Scan for the cell matching the given text and deliver its [X, Y] coordinate at center. 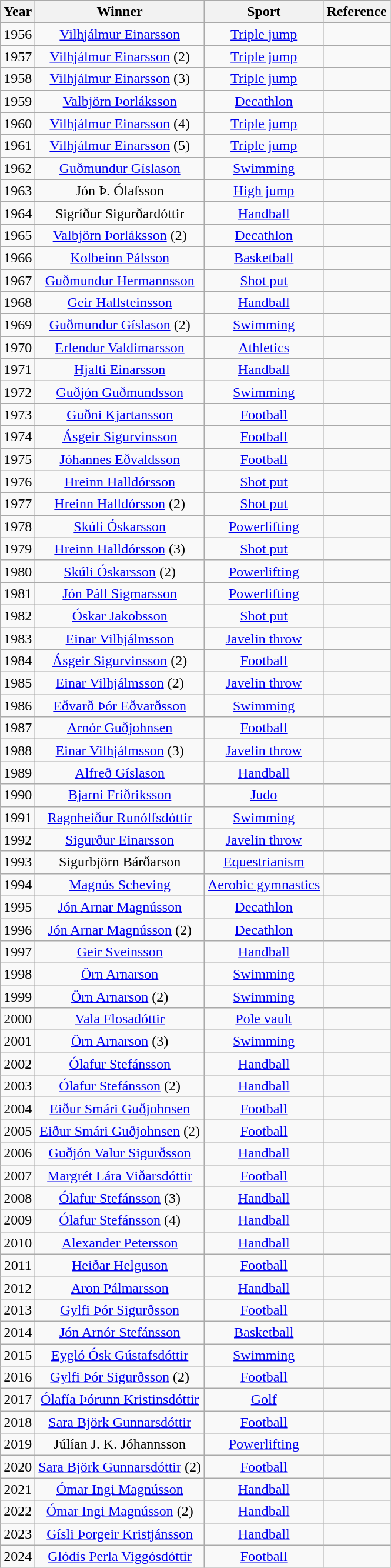
1957 [18, 56]
Guðjón Guðmundsson [120, 392]
1995 [18, 907]
1996 [18, 929]
Ómar Ingi Magnússon [120, 1489]
Hreinn Halldórsson [120, 482]
Hreinn Halldórsson (2) [120, 504]
Jón Arnar Magnússon [120, 907]
2017 [18, 1400]
Judo [263, 795]
1987 [18, 728]
Ólafía Þórunn Kristinsdóttir [120, 1400]
1986 [18, 706]
1997 [18, 952]
1990 [18, 795]
Einar Vilhjálmsson (2) [120, 683]
Ólafur Stefánsson (3) [120, 1198]
2008 [18, 1198]
Ólafur Stefánsson (2) [120, 1086]
Guðmundur Gíslason (2) [120, 325]
Eiður Smári Guðjohnsen [120, 1109]
Örn Arnarson (2) [120, 997]
1960 [18, 124]
Eygló Ósk Gústafsdóttir [120, 1355]
Eðvarð Þór Eðvarðsson [120, 706]
1991 [18, 818]
Glódís Perla Viggósdóttir [120, 1556]
Bjarni Friðriksson [120, 795]
1978 [18, 526]
Jón Þ. Ólafsson [120, 191]
2012 [18, 1287]
Aron Pálmarsson [120, 1287]
Ásgeir Sigurvinsson (2) [120, 661]
2005 [18, 1131]
Pole vault [263, 1019]
1994 [18, 885]
Hjalti Einarsson [120, 370]
2001 [18, 1042]
2022 [18, 1512]
1964 [18, 213]
2021 [18, 1489]
Ólafur Stefánsson [120, 1064]
Sigurbjörn Bárðarson [120, 862]
1972 [18, 392]
Alfreð Gíslason [120, 773]
1983 [18, 638]
Óskar Jakobsson [120, 616]
1959 [18, 101]
Guðjón Valur Sigurðsson [120, 1153]
2023 [18, 1534]
Skúli Óskarsson [120, 526]
1965 [18, 235]
Geir Sveinsson [120, 952]
1984 [18, 661]
2014 [18, 1332]
1993 [18, 862]
Sara Björk Gunnarsdóttir (2) [120, 1467]
1975 [18, 459]
2010 [18, 1243]
Sigríður Sigurðardóttir [120, 213]
2016 [18, 1377]
Magnús Scheving [120, 885]
Sigurður Einarsson [120, 840]
1998 [18, 974]
1967 [18, 281]
Equestrianism [263, 862]
1980 [18, 571]
1956 [18, 34]
2018 [18, 1422]
2020 [18, 1467]
1958 [18, 79]
2011 [18, 1265]
1999 [18, 997]
Arnór Guðjohnsen [120, 728]
Jón Arnar Magnússon (2) [120, 929]
Valbjörn Þorláksson [120, 101]
1962 [18, 168]
Erlendur Valdimarsson [120, 348]
2000 [18, 1019]
Guðni Kjartansson [120, 415]
High jump [263, 191]
1988 [18, 750]
2024 [18, 1556]
1969 [18, 325]
Vala Flosadóttir [120, 1019]
Vilhjálmur Einarsson (5) [120, 146]
1981 [18, 593]
2009 [18, 1220]
Örn Arnarson (3) [120, 1042]
1974 [18, 437]
Sport [263, 12]
2007 [18, 1176]
Reference [356, 12]
Margrét Lára Viðarsdóttir [120, 1176]
Gylfi Þór Sigurðsson [120, 1310]
Valbjörn Þorláksson (2) [120, 235]
Jóhannes Eðvaldsson [120, 459]
1977 [18, 504]
1985 [18, 683]
Skúli Óskarsson (2) [120, 571]
Alexander Petersson [120, 1243]
2002 [18, 1064]
1976 [18, 482]
2004 [18, 1109]
Guðmundur Gíslason [120, 168]
Geir Hallsteinsson [120, 303]
Vilhjálmur Einarsson (3) [120, 79]
Vilhjálmur Einarsson (2) [120, 56]
Ásgeir Sigurvinsson [120, 437]
1970 [18, 348]
Örn Arnarson [120, 974]
Gísli Þorgeir Kristjánsson [120, 1534]
Guðmundur Hermannsson [120, 281]
1963 [18, 191]
Ómar Ingi Magnússon (2) [120, 1512]
Einar Vilhjálmsson [120, 638]
Jón Páll Sigmarsson [120, 593]
1966 [18, 258]
1971 [18, 370]
Eiður Smári Guðjohnsen (2) [120, 1131]
Golf [263, 1400]
2015 [18, 1355]
2019 [18, 1444]
Ólafur Stefánsson (4) [120, 1220]
1989 [18, 773]
Winner [120, 12]
Vilhjálmur Einarsson (4) [120, 124]
Gylfi Þór Sigurðsson (2) [120, 1377]
Heiðar Helguson [120, 1265]
Aerobic gymnastics [263, 885]
Athletics [263, 348]
1968 [18, 303]
Vilhjálmur Einarsson [120, 34]
1979 [18, 549]
Hreinn Halldórsson (3) [120, 549]
2006 [18, 1153]
1992 [18, 840]
Year [18, 12]
Ragnheiður Runólfsdóttir [120, 818]
2003 [18, 1086]
1982 [18, 616]
Einar Vilhjálmsson (3) [120, 750]
Jón Arnór Stefánsson [120, 1332]
Sara Björk Gunnarsdóttir [120, 1422]
1961 [18, 146]
Júlían J. K. Jóhannsson [120, 1444]
2013 [18, 1310]
Kolbeinn Pálsson [120, 258]
1973 [18, 415]
